Output the (X, Y) coordinate of the center of the cell containing the given text.  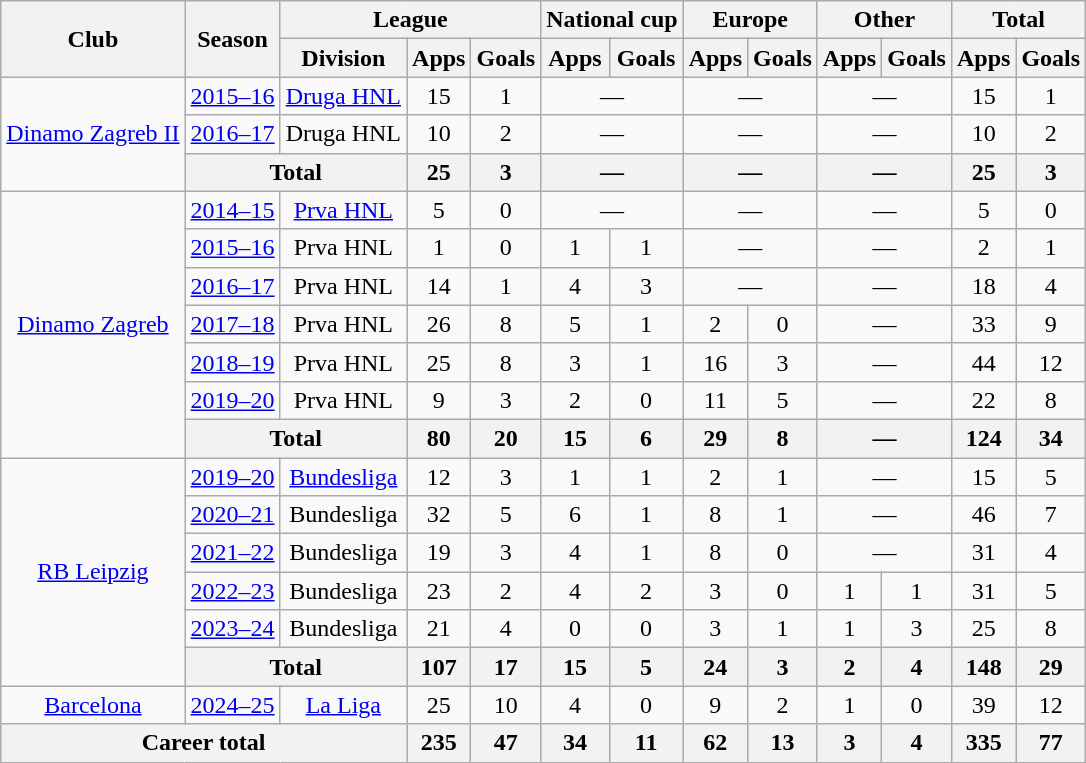
Dinamo Zagreb (93, 324)
RB Leipzig (93, 572)
26 (439, 324)
Season (232, 39)
44 (983, 362)
Dinamo Zagreb II (93, 134)
Career total (204, 743)
Other (884, 20)
80 (439, 438)
Club (93, 39)
235 (439, 743)
2014–15 (232, 210)
7 (1051, 515)
32 (439, 515)
62 (715, 743)
77 (1051, 743)
22 (983, 400)
107 (439, 667)
2022–23 (232, 591)
18 (983, 286)
2017–18 (232, 324)
Barcelona (93, 705)
2020–21 (232, 515)
24 (715, 667)
2023–24 (232, 629)
21 (439, 629)
148 (983, 667)
335 (983, 743)
National cup (612, 20)
46 (983, 515)
39 (983, 705)
League (410, 20)
33 (983, 324)
23 (439, 591)
2024–25 (232, 705)
17 (506, 667)
2018–19 (232, 362)
13 (783, 743)
Europe (750, 20)
19 (439, 553)
14 (439, 286)
47 (506, 743)
16 (715, 362)
Division (343, 58)
2021–22 (232, 553)
124 (983, 438)
20 (506, 438)
La Liga (343, 705)
